Locate the cell with the specified text and output its (x, y) center coordinate. 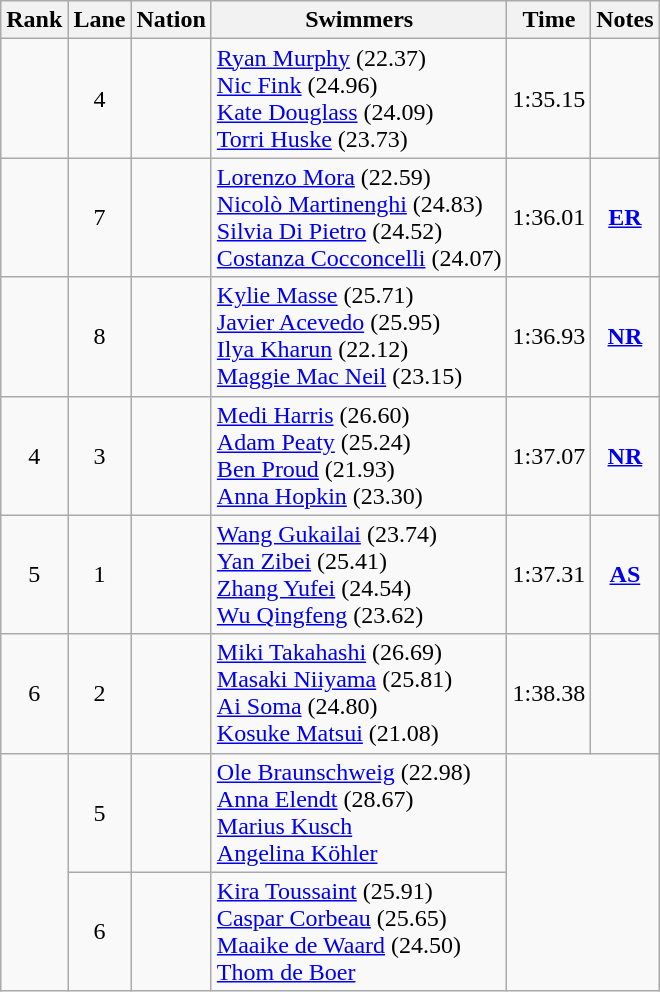
Kylie Masse (25.71)Javier Acevedo (25.95)Ilya Kharun (22.12)Maggie Mac Neil (23.15) (359, 336)
Lorenzo Mora (22.59)Nicolò Martinenghi (24.83)Silvia Di Pietro (24.52)Costanza Cocconcelli (24.07) (359, 218)
AS (625, 574)
Medi Harris (26.60)Adam Peaty (25.24)Ben Proud (21.93)Anna Hopkin (23.30) (359, 456)
1:36.01 (549, 218)
Kira Toussaint (25.91)Caspar Corbeau (25.65)Maaike de Waard (24.50)Thom de Boer (359, 932)
8 (100, 336)
1:36.93 (549, 336)
Miki Takahashi (26.69)Masaki Niiyama (25.81)Ai Soma (24.80)Kosuke Matsui (21.08) (359, 694)
Time (549, 20)
1 (100, 574)
1:37.07 (549, 456)
3 (100, 456)
1:37.31 (549, 574)
Ole Braunschweig (22.98)Anna Elendt (28.67)Marius KuschAngelina Köhler (359, 812)
Rank (34, 20)
Swimmers (359, 20)
1:38.38 (549, 694)
2 (100, 694)
7 (100, 218)
ER (625, 218)
Ryan Murphy (22.37)Nic Fink (24.96)Kate Douglass (24.09)Torri Huske (23.73) (359, 98)
Wang Gukailai (23.74)Yan Zibei (25.41)Zhang Yufei (24.54)Wu Qingfeng (23.62) (359, 574)
Lane (100, 20)
Notes (625, 20)
Nation (171, 20)
1:35.15 (549, 98)
